From the cell containing the given text, extract its center point as [X, Y] coordinate. 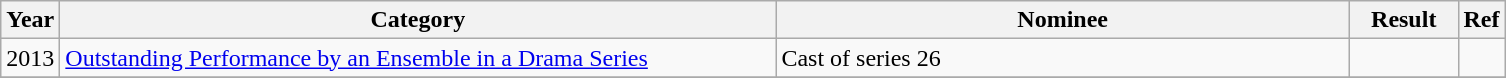
Outstanding Performance by an Ensemble in a Drama Series [418, 58]
Category [418, 20]
Cast of series 26 [1063, 58]
Nominee [1063, 20]
2013 [30, 58]
Ref [1482, 20]
Result [1404, 20]
Year [30, 20]
